Search for the cell housing the specified text and yield its (x, y) center coordinate. 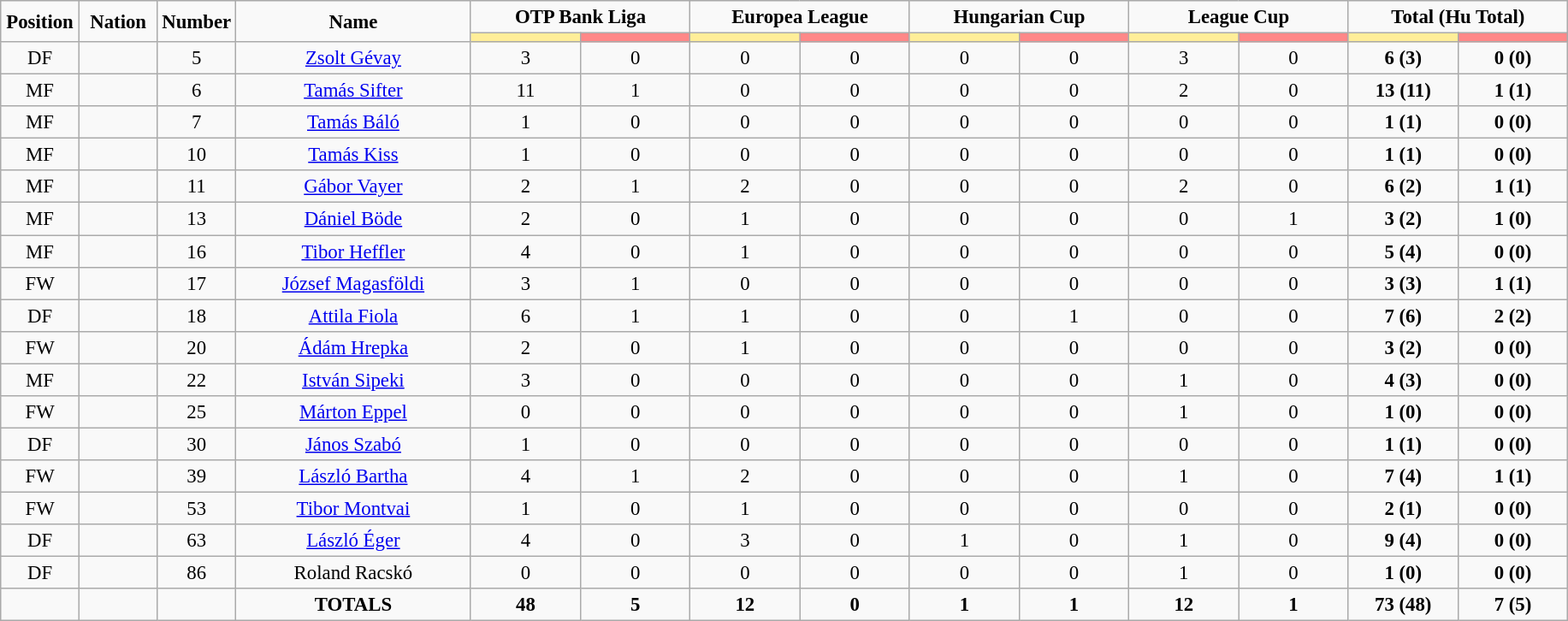
League Cup (1239, 17)
Roland Racskó (354, 573)
Position (40, 21)
István Sipeki (354, 380)
48 (525, 605)
2 (1) (1403, 508)
László Bartha (354, 476)
Tibor Montvai (354, 508)
53 (197, 508)
Hungarian Cup (1019, 17)
6 (3) (1403, 58)
2 (2) (1512, 316)
30 (197, 444)
Nation (118, 21)
7 (197, 122)
Tamás Báló (354, 122)
10 (197, 155)
Tibor Heffler (354, 251)
22 (197, 380)
Europea League (800, 17)
Zsolt Gévay (354, 58)
László Éger (354, 541)
5 (4) (1403, 251)
Total (Hu Total) (1458, 17)
20 (197, 347)
9 (4) (1403, 541)
73 (48) (1403, 605)
Gábor Vayer (354, 187)
7 (5) (1512, 605)
13 (197, 219)
József Magasföldi (354, 283)
4 (3) (1403, 380)
86 (197, 573)
17 (197, 283)
6 (2) (1403, 187)
18 (197, 316)
Ádám Hrepka (354, 347)
TOTALS (354, 605)
3 (3) (1403, 283)
25 (197, 412)
7 (4) (1403, 476)
63 (197, 541)
Tamás Sifter (354, 91)
Number (197, 21)
7 (6) (1403, 316)
János Szabó (354, 444)
Tamás Kiss (354, 155)
Attila Fiola (354, 316)
Dániel Böde (354, 219)
39 (197, 476)
16 (197, 251)
OTP Bank Liga (580, 17)
Márton Eppel (354, 412)
13 (11) (1403, 91)
Name (354, 21)
